Identify which cell holds the provided text, then report its [X, Y] central coordinate. 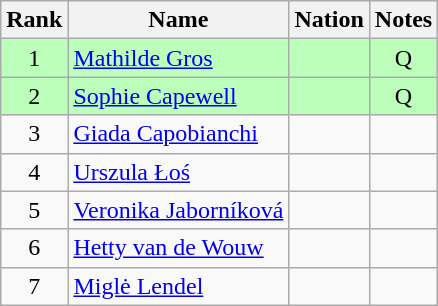
Urszula Łoś [178, 172]
Name [178, 20]
2 [34, 96]
5 [34, 210]
1 [34, 58]
4 [34, 172]
Nation [329, 20]
Sophie Capewell [178, 96]
Notes [403, 20]
3 [34, 134]
6 [34, 248]
7 [34, 286]
Rank [34, 20]
Mathilde Gros [178, 58]
Veronika Jaborníková [178, 210]
Miglė Lendel [178, 286]
Hetty van de Wouw [178, 248]
Giada Capobianchi [178, 134]
